Determine the [x, y] coordinate at the center of the cell enclosing the given text.  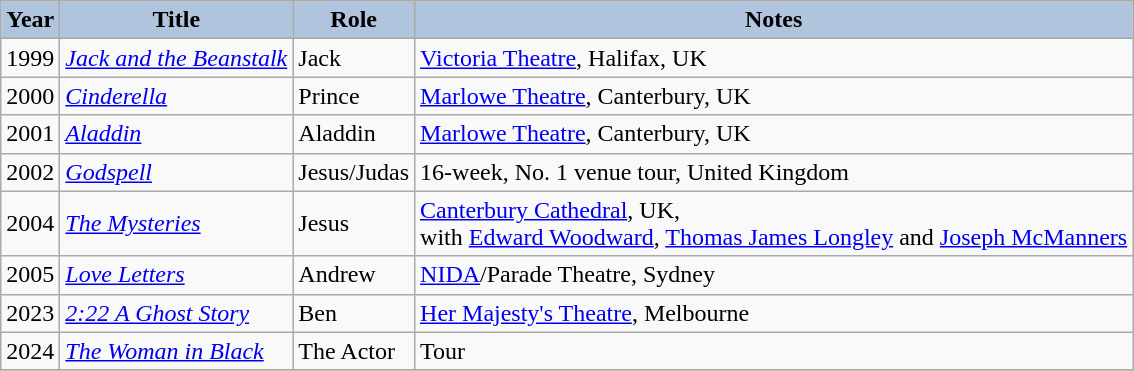
Love Letters [176, 275]
The Woman in Black [176, 351]
16-week, No. 1 venue tour, United Kingdom [774, 172]
2:22 A Ghost Story [176, 313]
1999 [30, 58]
Notes [774, 20]
Jesus/Judas [354, 172]
Role [354, 20]
2000 [30, 96]
Victoria Theatre, Halifax, UK [774, 58]
2024 [30, 351]
Canterbury Cathedral, UK,with Edward Woodward, Thomas James Longley and Joseph McManners [774, 224]
Her Majesty's Theatre, Melbourne [774, 313]
Cinderella [176, 96]
2001 [30, 134]
Title [176, 20]
2004 [30, 224]
Jack [354, 58]
Ben [354, 313]
Prince [354, 96]
Year [30, 20]
Tour [774, 351]
Andrew [354, 275]
The Actor [354, 351]
Jesus [354, 224]
Jack and the Beanstalk [176, 58]
Godspell [176, 172]
2023 [30, 313]
2002 [30, 172]
2005 [30, 275]
The Mysteries [176, 224]
NIDA/Parade Theatre, Sydney [774, 275]
